From the cell containing the given text, extract its center point as [x, y] coordinate. 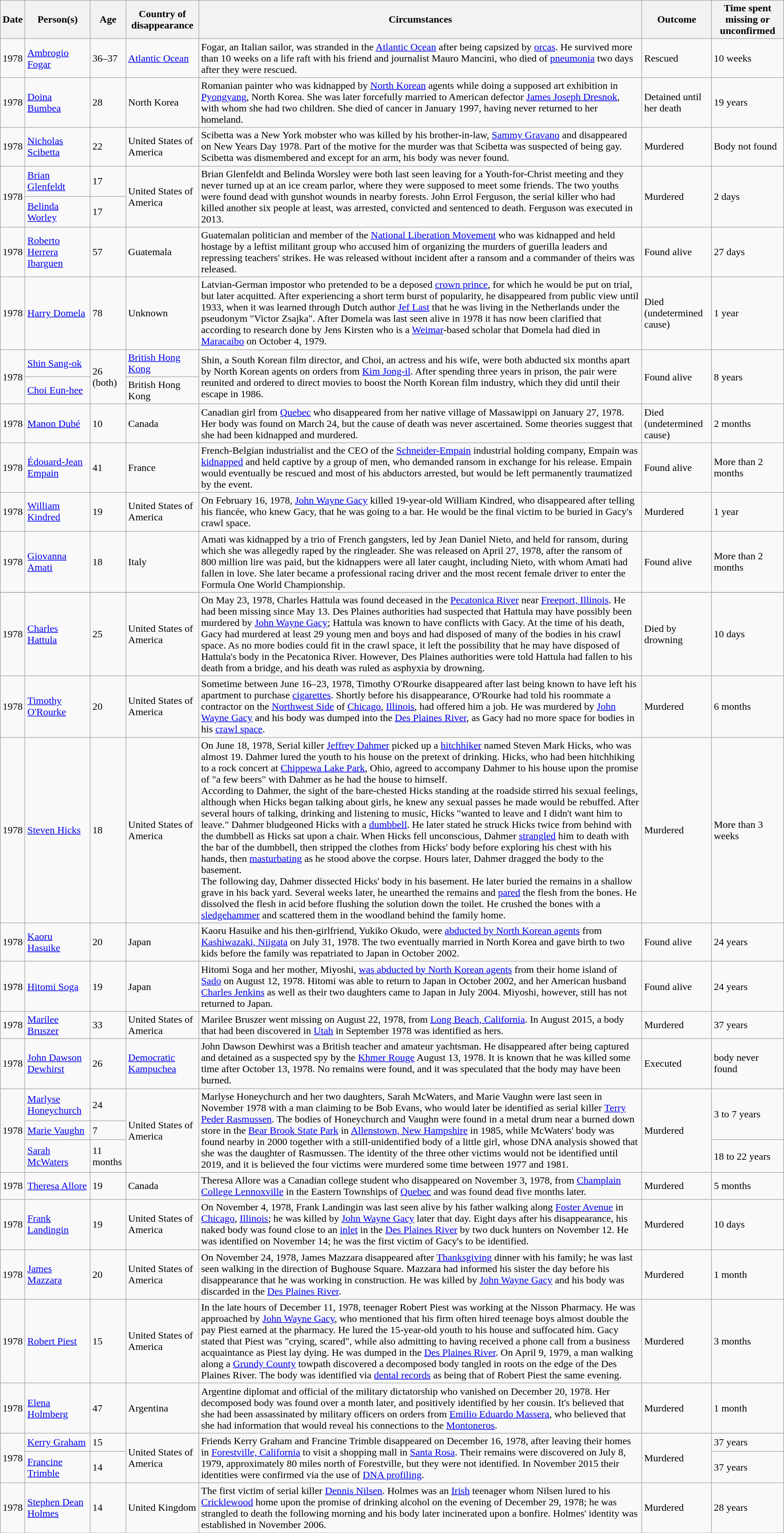
10 weeks [748, 58]
United Kingdom [162, 1507]
19 years [748, 102]
2 days [748, 196]
Choi Eun-hee [58, 390]
24 [108, 1104]
Democratic Kampuchea [162, 1063]
Marie Vaughn [58, 1130]
22 [108, 147]
Body not found [748, 147]
Time spent missing or unconfirmed [748, 20]
11 months [108, 1156]
Francine Trimble [58, 1467]
Country of disappearance [162, 20]
Édouard-Jean Empain [58, 468]
Belinda Worley [58, 212]
Shin Sang-ok [58, 363]
France [162, 468]
41 [108, 468]
Kerry Graham [58, 1442]
Hitomi Soga [58, 986]
33 [108, 1025]
26 (both) [108, 377]
Harry Domela [58, 313]
Steven Hicks [58, 830]
Circumstances [420, 20]
body never found [748, 1063]
Guatemala [162, 252]
Timothy O'Rourke [58, 707]
8 years [748, 377]
Roberto Herrera Ibarguen [58, 252]
Italy [162, 562]
Doina Bumbea [58, 102]
Outcome [677, 20]
Elena Holmberg [58, 1408]
Ambrogio Fogar [58, 58]
10 [108, 423]
Theresa Allore [58, 1186]
57 [108, 252]
Brian Glenfeldt [58, 181]
Giovanna Amati [58, 562]
18 to 22 years [748, 1156]
Executed [677, 1063]
27 days [748, 252]
James Mazzara [58, 1274]
7 [108, 1130]
25 [108, 634]
28 years [748, 1507]
Sarah McWaters [58, 1156]
Unknown [162, 313]
47 [108, 1408]
28 [108, 102]
Nicholas Scibetta [58, 147]
5 months [748, 1186]
William Kindred [58, 512]
Age [108, 20]
Robert Piest [58, 1341]
Charles Hattula [58, 634]
Date [13, 20]
36–37 [108, 58]
78 [108, 313]
2 months [748, 423]
Manon Dubé [58, 423]
John Dawson Dewhirst [58, 1063]
6 months [748, 707]
Detained until her death [677, 102]
Atlantic Ocean [162, 58]
Marilee Bruszer [58, 1025]
Died by drowning [677, 634]
Rescued [677, 58]
More than 3 weeks [748, 830]
Person(s) [58, 20]
Kaoru Hasuike [58, 942]
Argentina [162, 1408]
3 to 7 years [748, 1114]
Stephen Dean Holmes [58, 1507]
26 [108, 1063]
Frank Landingin [58, 1224]
3 months [748, 1341]
Marlyse Honeychurch [58, 1104]
North Korea [162, 102]
